Pinpoint the cell where the given text exists, returning its [X, Y] midpoint coordinate. 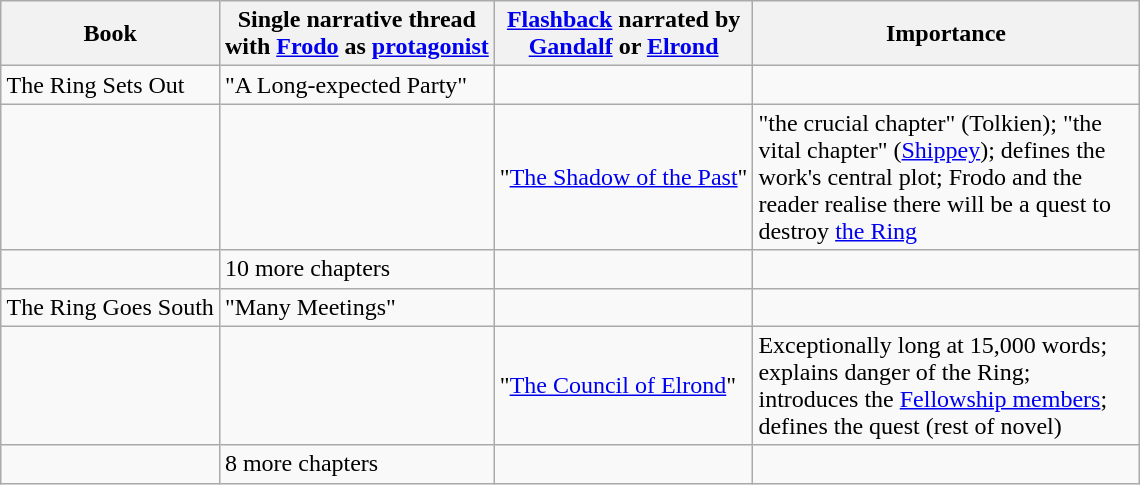
"A Long-expected Party" [356, 85]
8 more chapters [356, 464]
Exceptionally long at 15,000 words; explains danger of the Ring; introduces the Fellowship members; defines the quest (rest of novel) [946, 386]
10 more chapters [356, 269]
Book [110, 34]
"Many Meetings" [356, 307]
"The Shadow of the Past" [624, 177]
The Ring Sets Out [110, 85]
Single narrative threadwith Frodo as protagonist [356, 34]
Flashback narrated byGandalf or Elrond [624, 34]
The Ring Goes South [110, 307]
"The Council of Elrond" [624, 386]
Importance [946, 34]
